Return [x, y] of the center of cell containing provided text 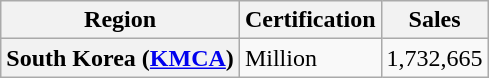
Sales [434, 20]
Certification [310, 20]
Region [120, 20]
1,732,665 [434, 58]
Million [310, 58]
South Korea (KMCA) [120, 58]
